Output the (x, y) coordinate of the center of the cell containing the given text.  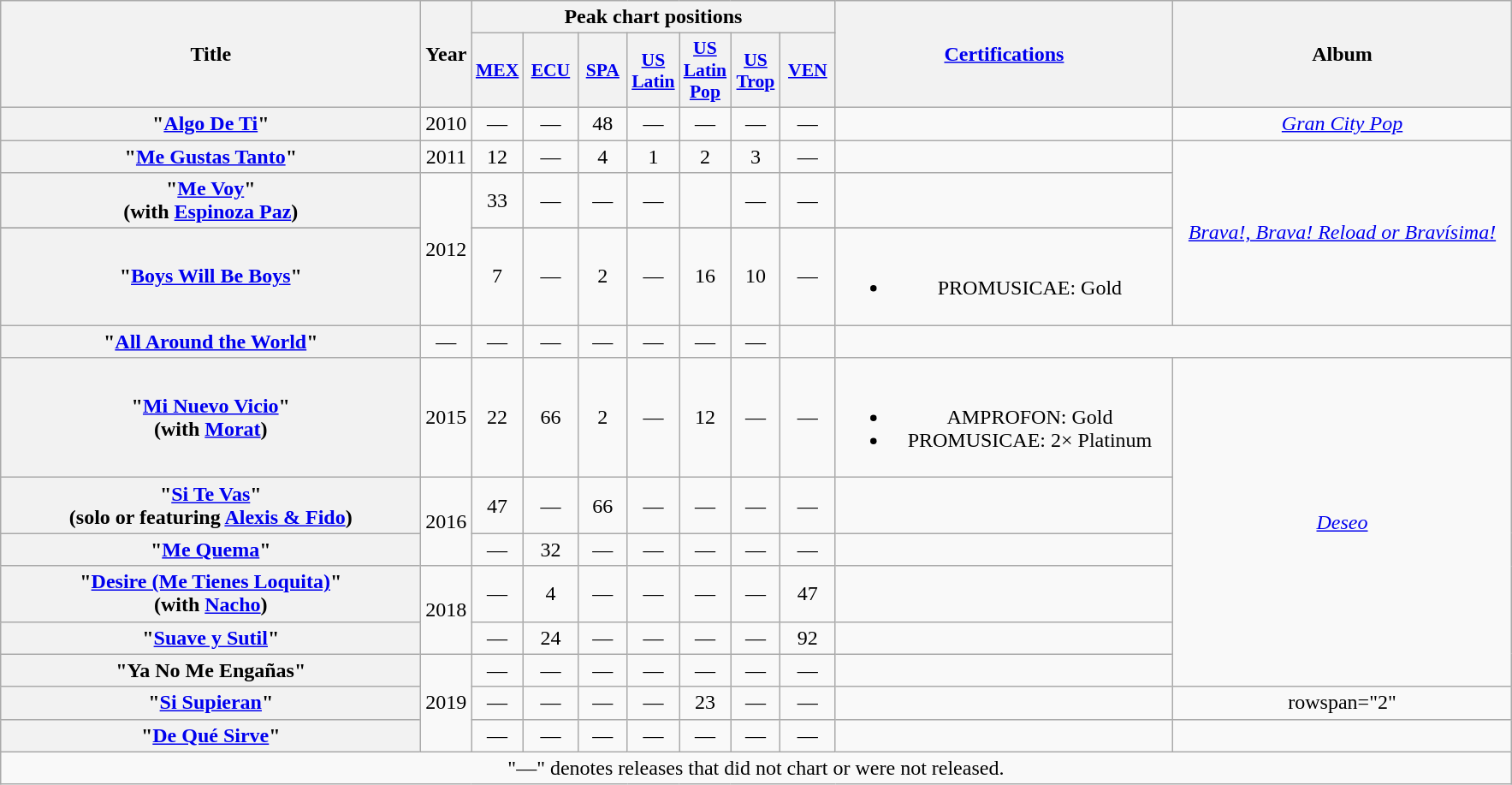
2010 (447, 123)
24 (550, 638)
USTrop (756, 70)
"Suave y Sutil" (210, 638)
"Si Te Vas"(solo or featuring Alexis & Fido) (210, 505)
Title (210, 55)
AMPROFON: GoldPROMUSICAE: 2× Platinum (1005, 418)
"Desire (Me Tienes Loquita)"(with Nacho) (210, 594)
2011 (447, 157)
rowspan="2" (1342, 703)
3 (756, 157)
Year (447, 55)
"Me Quema" (210, 550)
"Mi Nuevo Vicio"(with Morat) (210, 418)
"Boys Will Be Boys" (210, 277)
ECU (550, 70)
VEN (808, 70)
7 (497, 277)
10 (756, 277)
Gran City Pop (1342, 123)
"—" denotes releases that did not chart or were not released. (756, 768)
Deseo (1342, 522)
"Ya No Me Engañas" (210, 670)
2018 (447, 610)
Brava!, Brava! Reload or Bravísima! (1342, 233)
32 (550, 550)
Album (1342, 55)
"Me Voy"(with Espinoza Paz) (210, 200)
23 (705, 703)
"Me Gustas Tanto" (210, 157)
33 (497, 200)
USLatin Pop (705, 70)
MEX (497, 70)
Peak chart positions (654, 17)
2016 (447, 522)
"All Around the World" (210, 342)
1 (654, 157)
92 (808, 638)
2019 (447, 703)
"De Qué Sirve" (210, 735)
USLatin (654, 70)
22 (497, 418)
2012 (447, 249)
PROMUSICAE: Gold (1005, 277)
16 (705, 277)
Certifications (1005, 55)
"Algo De Ti" (210, 123)
"Si Supieran" (210, 703)
48 (602, 123)
SPA (602, 70)
2015 (447, 418)
